Capture the cell that displays the provided text and extract its [X, Y] central coordinate. 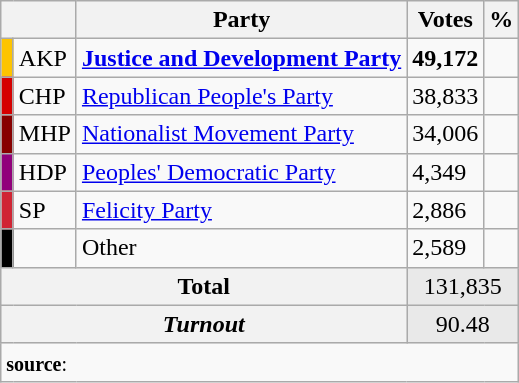
38,833 [446, 96]
2,589 [446, 248]
Turnout [204, 324]
Other [241, 248]
HDP [44, 172]
131,835 [463, 286]
Nationalist Movement Party [241, 134]
2,886 [446, 210]
% [502, 20]
Party [241, 20]
34,006 [446, 134]
MHP [44, 134]
Republican People's Party [241, 96]
4,349 [446, 172]
Felicity Party [241, 210]
source: [260, 362]
AKP [44, 58]
Total [204, 286]
SP [44, 210]
49,172 [446, 58]
90.48 [463, 324]
Justice and Development Party [241, 58]
Peoples' Democratic Party [241, 172]
CHP [44, 96]
Votes [446, 20]
